Return [X, Y] of the center of cell containing provided text 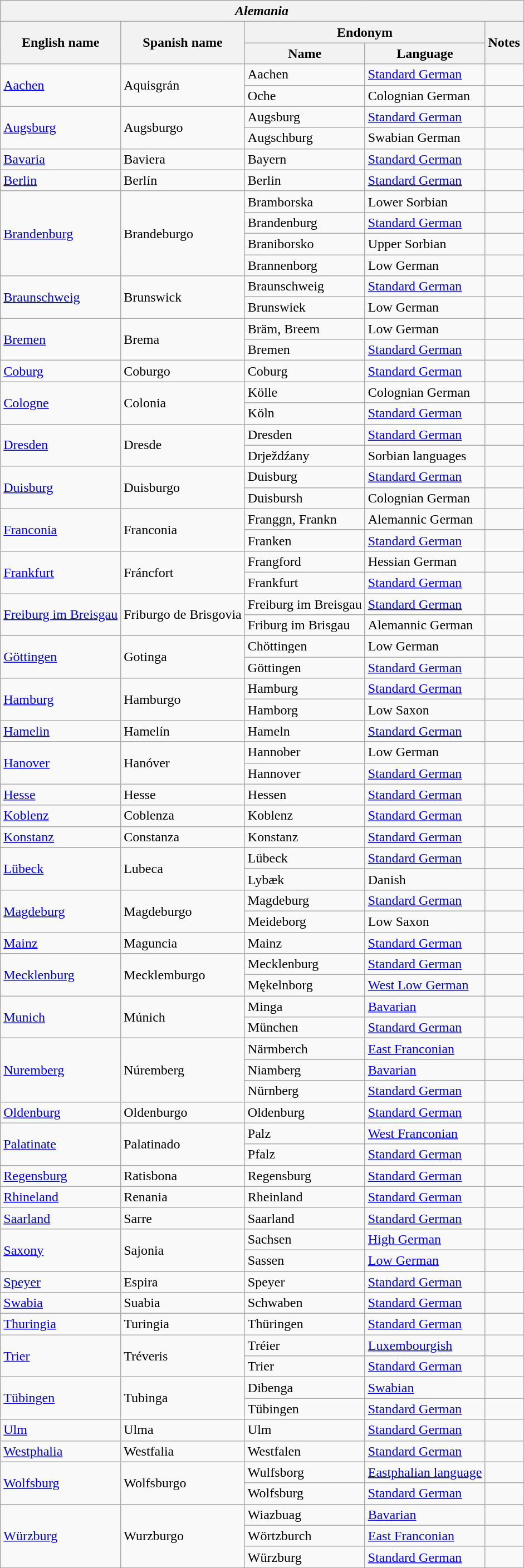
Notes [504, 43]
Palatinate [61, 1144]
Wulfsborg [305, 1472]
Brunswiek [305, 308]
Colonia [183, 403]
Espira [183, 1281]
Sajonia [183, 1250]
Thuringia [61, 1324]
Coburgo [183, 371]
Schwaben [305, 1303]
Köln [305, 413]
Lybæk [305, 879]
Mękelnborg [305, 985]
Augschburg [305, 138]
Swabian [425, 1388]
Bramborska [305, 201]
Spanish name [183, 43]
Wurzburgo [183, 1536]
Brannenborg [305, 265]
Meideborg [305, 921]
Franken [305, 540]
West Low German [425, 985]
Sorbian languages [425, 456]
Bräm, Breem [305, 329]
Hamborg [305, 710]
Turingia [183, 1324]
Westphalia [61, 1451]
Hameln [305, 731]
Bavaria [61, 159]
Upper Sorbian [425, 244]
Núremberg [183, 1070]
Westfalia [183, 1451]
High German [425, 1239]
Wolfsburgo [183, 1483]
Baviera [183, 159]
Name [305, 53]
Westfalen [305, 1451]
Hamelín [183, 731]
Wiazbuag [305, 1515]
Saxony [61, 1250]
Renania [183, 1197]
Suabia [183, 1303]
Hanover [61, 763]
Pfalz [305, 1155]
Drježdźany [305, 456]
Dresde [183, 445]
Munich [61, 1017]
Friburg im Brisgau [305, 625]
Ratisbona [183, 1176]
Cologne [61, 403]
Gotinga [183, 657]
Braniborsko [305, 244]
Lower Sorbian [425, 201]
Kölle [305, 392]
Närmberch [305, 1049]
Ulma [183, 1430]
Brema [183, 339]
Mecklemburgo [183, 975]
Magdeburgo [183, 911]
Hanóver [183, 763]
Duisburgo [183, 487]
Rhineland [61, 1197]
Duisbursh [305, 498]
Alemania [262, 11]
Múnich [183, 1017]
Rheinland [305, 1197]
Fráncfort [183, 572]
Minga [305, 1007]
Swabia [61, 1303]
Sachsen [305, 1239]
Swabian German [425, 138]
München [305, 1028]
Brandeburgo [183, 233]
Franggn, Frankn [305, 519]
Palz [305, 1133]
Tubinga [183, 1398]
Danish [425, 879]
Coblenza [183, 816]
Constanza [183, 837]
Maguncia [183, 943]
Aquisgrán [183, 85]
Niamberg [305, 1070]
Endonym [365, 32]
Lubeca [183, 869]
Hamburgo [183, 699]
Hessen [305, 795]
Language [425, 53]
Sarre [183, 1218]
Palatinado [183, 1144]
Nürnberg [305, 1091]
Augsburgo [183, 127]
Hamelin [61, 731]
Sassen [305, 1260]
Hannover [305, 773]
Wörtzburch [305, 1536]
Oche [305, 96]
Chöttingen [305, 647]
Hessian German [425, 561]
Eastphalian language [425, 1472]
Brunswick [183, 297]
Nuremberg [61, 1070]
West Franconian [425, 1133]
Dibenga [305, 1388]
Hannober [305, 752]
Tréveris [183, 1356]
English name [61, 43]
Friburgo de Brisgovia [183, 614]
Thüringen [305, 1324]
Luxembourgish [425, 1345]
Berlín [183, 180]
Frangford [305, 561]
Bayern [305, 159]
Oldenburgo [183, 1112]
Tréier [305, 1345]
